Scan for the cell matching the given text and deliver its [x, y] coordinate at center. 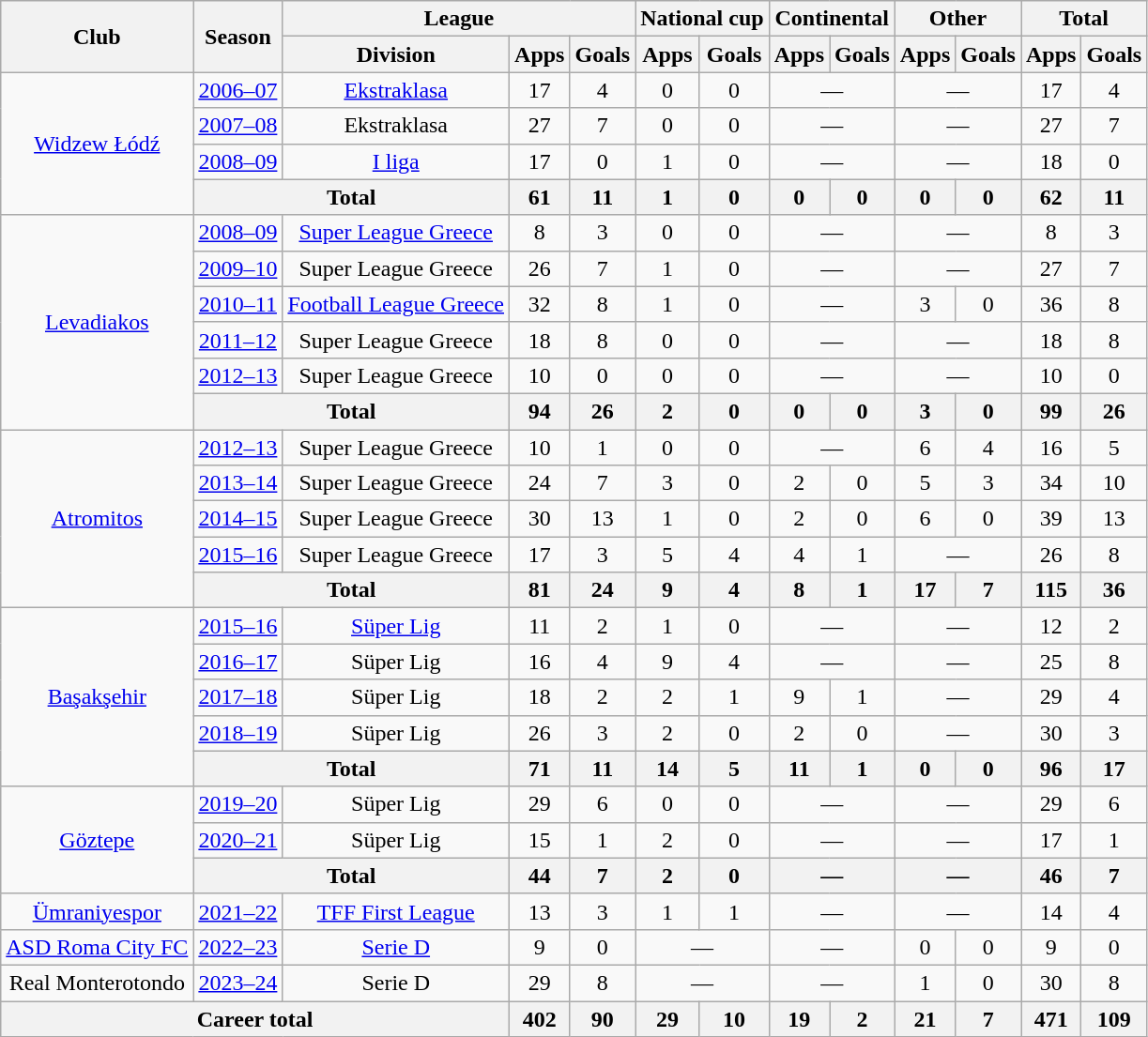
115 [1051, 590]
Başakşehir [98, 697]
99 [1051, 411]
Division [396, 54]
109 [1114, 1018]
32 [540, 304]
25 [1051, 662]
2010–11 [238, 304]
2019–20 [238, 804]
Widzew Łódź [98, 144]
96 [1051, 769]
19 [799, 1018]
Atromitos [98, 519]
62 [1051, 197]
I liga [396, 161]
2018–19 [238, 733]
2020–21 [238, 840]
National cup [702, 19]
402 [540, 1018]
471 [1051, 1018]
15 [540, 840]
Career total [255, 1018]
2021–22 [238, 911]
Season [238, 37]
Real Monterotondo [98, 983]
2023–24 [238, 983]
12 [1051, 626]
2009–10 [238, 268]
21 [925, 1018]
94 [540, 411]
44 [540, 876]
81 [540, 590]
Continental [832, 19]
46 [1051, 876]
Football League Greece [396, 304]
2013–14 [238, 483]
34 [1051, 483]
2007–08 [238, 126]
Ümraniyespor [98, 911]
2006–07 [238, 90]
2011–12 [238, 340]
Club [98, 37]
71 [540, 769]
2016–17 [238, 662]
ASD Roma City FC [98, 947]
2014–15 [238, 519]
2017–18 [238, 697]
League [459, 19]
Levadiakos [98, 322]
2022–23 [238, 947]
39 [1051, 519]
Other [957, 19]
90 [603, 1018]
TFF First League [396, 911]
61 [540, 197]
Göztepe [98, 840]
